Scan for the cell matching the given text and deliver its (X, Y) coordinate at center. 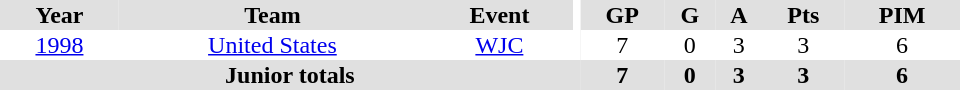
United States (272, 45)
Team (272, 15)
Event (500, 15)
WJC (500, 45)
Junior totals (290, 75)
Pts (804, 15)
PIM (902, 15)
G (690, 15)
1998 (60, 45)
A (738, 15)
Year (60, 15)
GP (622, 15)
